Search for the cell housing the specified text and yield its (X, Y) center coordinate. 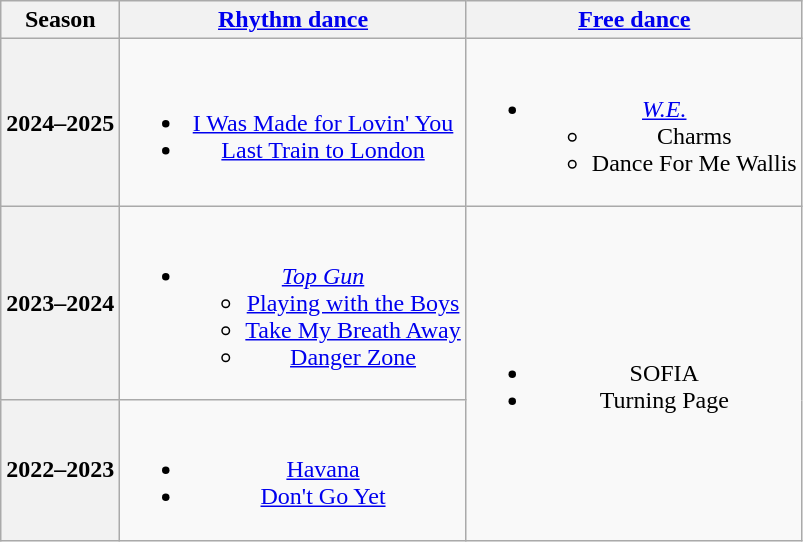
Rhythm dance (293, 20)
Top GunPlaying with the Boys Take My Breath Away Danger Zone (293, 303)
2022–2023 (60, 470)
W.E.CharmsDance For Me Wallis (634, 122)
Free dance (634, 20)
HavanaDon't Go Yet (293, 470)
Season (60, 20)
2023–2024 (60, 303)
2024–2025 (60, 122)
I Was Made for Lovin' You Last Train to London (293, 122)
SOFIA Turning Page (634, 373)
